Detect which cell encompasses the target text, then output its (X, Y) center coordinate. 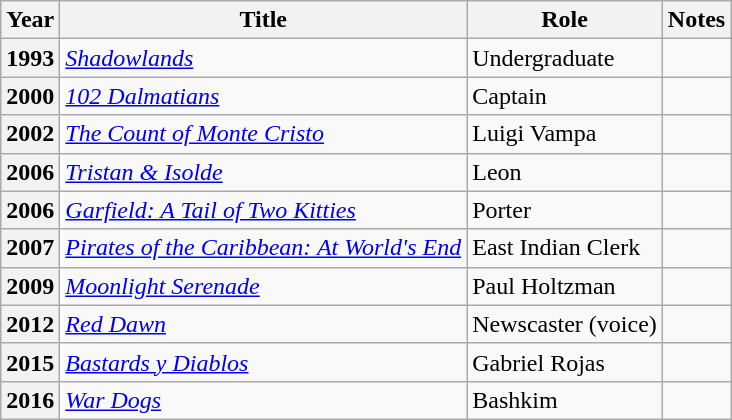
Moonlight Serenade (264, 286)
Gabriel Rojas (565, 362)
Bashkim (565, 400)
Pirates of the Caribbean: At World's End (264, 248)
2002 (30, 134)
Newscaster (voice) (565, 324)
Luigi Vampa (565, 134)
2000 (30, 96)
Notes (696, 20)
Paul Holtzman (565, 286)
1993 (30, 58)
Role (565, 20)
2009 (30, 286)
Shadowlands (264, 58)
Undergraduate (565, 58)
War Dogs (264, 400)
The Count of Monte Cristo (264, 134)
Tristan & Isolde (264, 172)
Garfield: A Tail of Two Kitties (264, 210)
East Indian Clerk (565, 248)
2012 (30, 324)
Porter (565, 210)
Leon (565, 172)
Year (30, 20)
Red Dawn (264, 324)
2007 (30, 248)
2015 (30, 362)
Title (264, 20)
Captain (565, 96)
Bastards y Diablos (264, 362)
2016 (30, 400)
102 Dalmatians (264, 96)
